Pinpoint the cell where the given text exists, returning its [X, Y] midpoint coordinate. 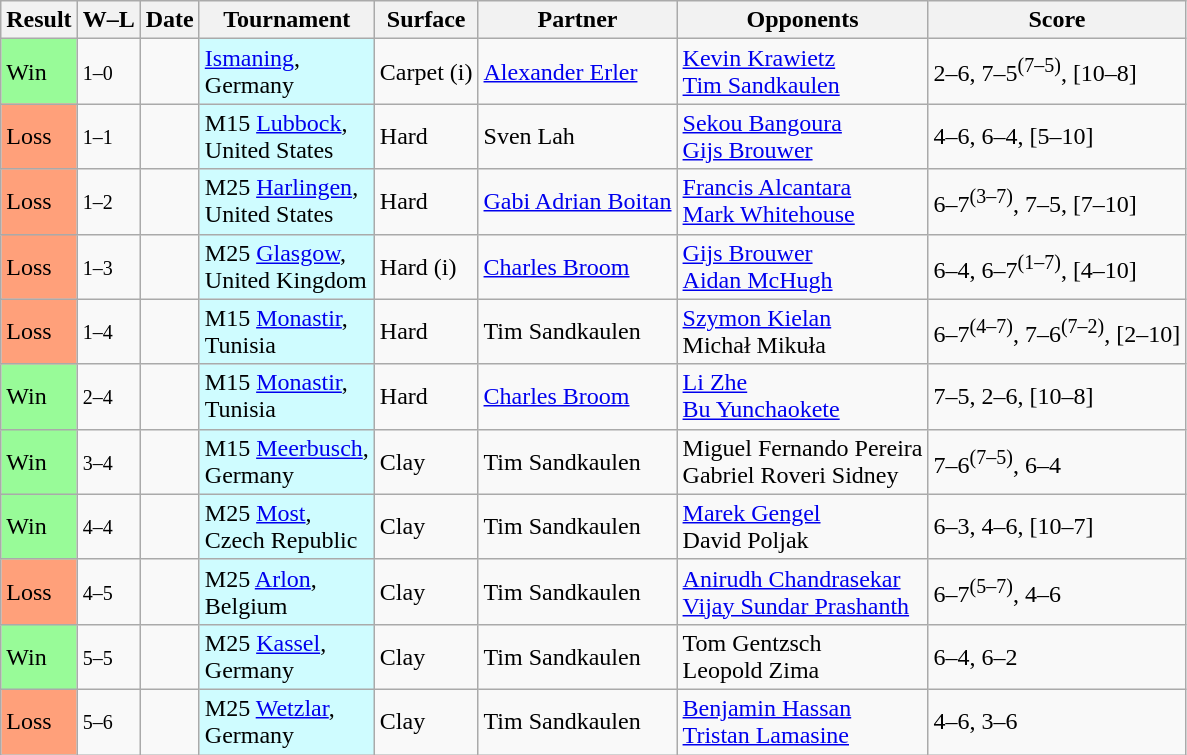
Alexander Erler [578, 72]
M25 Wetzlar, Germany [286, 722]
Francis Alcantara Mark Whitehouse [802, 202]
6–7(4–7), 7–6(7–2), [2–10] [1057, 332]
M25 Most, Czech Republic [286, 526]
1–1 [108, 136]
1–2 [108, 202]
Carpet (i) [426, 72]
Partner [578, 20]
Result [39, 20]
Ismaning, Germany [286, 72]
2–4 [108, 396]
Sekou Bangoura Gijs Brouwer [802, 136]
Date [170, 20]
1–3 [108, 266]
M25 Kassel, Germany [286, 656]
Tom Gentzsch Leopold Zima [802, 656]
6–7(5–7), 4–6 [1057, 592]
Miguel Fernando Pereira Gabriel Roveri Sidney [802, 462]
4–5 [108, 592]
7–5, 2–6, [10–8] [1057, 396]
Marek Gengel David Poljak [802, 526]
Score [1057, 20]
Tournament [286, 20]
Hard (i) [426, 266]
5–6 [108, 722]
4–6, 6–4, [5–10] [1057, 136]
Opponents [802, 20]
1–0 [108, 72]
2–6, 7–5(7–5), [10–8] [1057, 72]
3–4 [108, 462]
6–3, 4–6, [10–7] [1057, 526]
M25 Glasgow, United Kingdom [286, 266]
Gabi Adrian Boitan [578, 202]
M25 Arlon, Belgium [286, 592]
M25 Harlingen, United States [286, 202]
6–7(3–7), 7–5, [7–10] [1057, 202]
Surface [426, 20]
Gijs Brouwer Aidan McHugh [802, 266]
M15 Lubbock, United States [286, 136]
W–L [108, 20]
Benjamin Hassan Tristan Lamasine [802, 722]
Anirudh Chandrasekar Vijay Sundar Prashanth [802, 592]
4–4 [108, 526]
Sven Lah [578, 136]
6–4, 6–7(1–7), [4–10] [1057, 266]
5–5 [108, 656]
Kevin Krawietz Tim Sandkaulen [802, 72]
Li Zhe Bu Yunchaokete [802, 396]
M15 Meerbusch, Germany [286, 462]
1–4 [108, 332]
Szymon Kielan Michał Mikuła [802, 332]
6–4, 6–2 [1057, 656]
7–6(7–5), 6–4 [1057, 462]
4–6, 3–6 [1057, 722]
